Scan for the cell matching the given text and deliver its [x, y] coordinate at center. 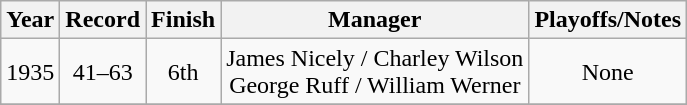
Finish [184, 20]
James Nicely / Charley Wilson George Ruff / William Werner [375, 72]
1935 [30, 72]
6th [184, 72]
Record [103, 20]
41–63 [103, 72]
Playoffs/Notes [608, 20]
Year [30, 20]
None [608, 72]
Manager [375, 20]
